Return the (x, y) coordinate for the center point of the cell that contains the specified text.  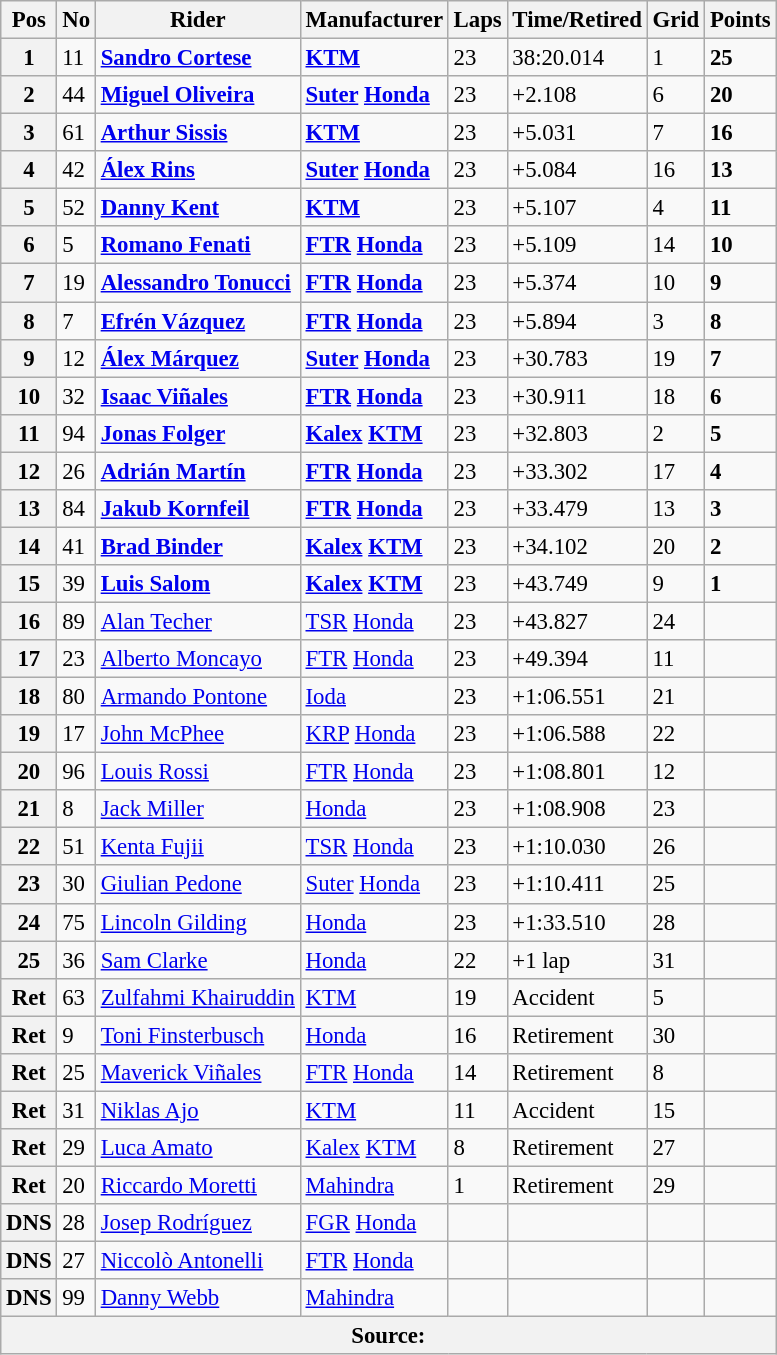
Time/Retired (577, 20)
Isaac Viñales (198, 396)
No (76, 20)
+5.084 (577, 170)
38:20.014 (577, 58)
+30.911 (577, 396)
Source: (388, 1336)
Alan Techer (198, 621)
Alberto Moncayo (198, 659)
Luca Amato (198, 1148)
Louis Rossi (198, 772)
Armando Pontone (198, 697)
Sam Clarke (198, 960)
42 (76, 170)
Brad Binder (198, 546)
36 (76, 960)
Laps (478, 20)
Maverick Viñales (198, 1073)
Niklas Ajo (198, 1110)
+5.107 (577, 208)
+2.108 (577, 95)
41 (76, 546)
Danny Kent (198, 208)
Danny Webb (198, 1298)
94 (76, 433)
Rider (198, 20)
63 (76, 997)
32 (76, 396)
+1:08.908 (577, 809)
+5.109 (577, 245)
Giulian Pedone (198, 885)
75 (76, 922)
+1:08.801 (577, 772)
+1:33.510 (577, 922)
61 (76, 133)
John McPhee (198, 734)
Romano Fenati (198, 245)
84 (76, 509)
Josep Rodríguez (198, 1223)
89 (76, 621)
Efrén Vázquez (198, 321)
80 (76, 697)
Jonas Folger (198, 433)
51 (76, 847)
Jack Miller (198, 809)
+5.894 (577, 321)
Alessandro Tonucci (198, 283)
Luis Salom (198, 584)
FGR Honda (374, 1223)
96 (76, 772)
Riccardo Moretti (198, 1185)
Pos (29, 20)
+1:10.030 (577, 847)
39 (76, 584)
+5.031 (577, 133)
+32.803 (577, 433)
99 (76, 1298)
Toni Finsterbusch (198, 1035)
+33.302 (577, 471)
Sandro Cortese (198, 58)
+43.749 (577, 584)
+1:06.588 (577, 734)
Kenta Fujii (198, 847)
Manufacturer (374, 20)
Points (740, 20)
+1:10.411 (577, 885)
+1:06.551 (577, 697)
Jakub Kornfeil (198, 509)
+30.783 (577, 358)
+43.827 (577, 621)
44 (76, 95)
Álex Márquez (198, 358)
+5.374 (577, 283)
Álex Rins (198, 170)
+33.479 (577, 509)
Arthur Sissis (198, 133)
Zulfahmi Khairuddin (198, 997)
+1 lap (577, 960)
Niccolò Antonelli (198, 1261)
+34.102 (577, 546)
Lincoln Gilding (198, 922)
Miguel Oliveira (198, 95)
+49.394 (577, 659)
Adrián Martín (198, 471)
52 (76, 208)
Ioda (374, 697)
KRP Honda (374, 734)
Grid (676, 20)
